Return the [X, Y] coordinate for the center point of the cell that contains the specified text.  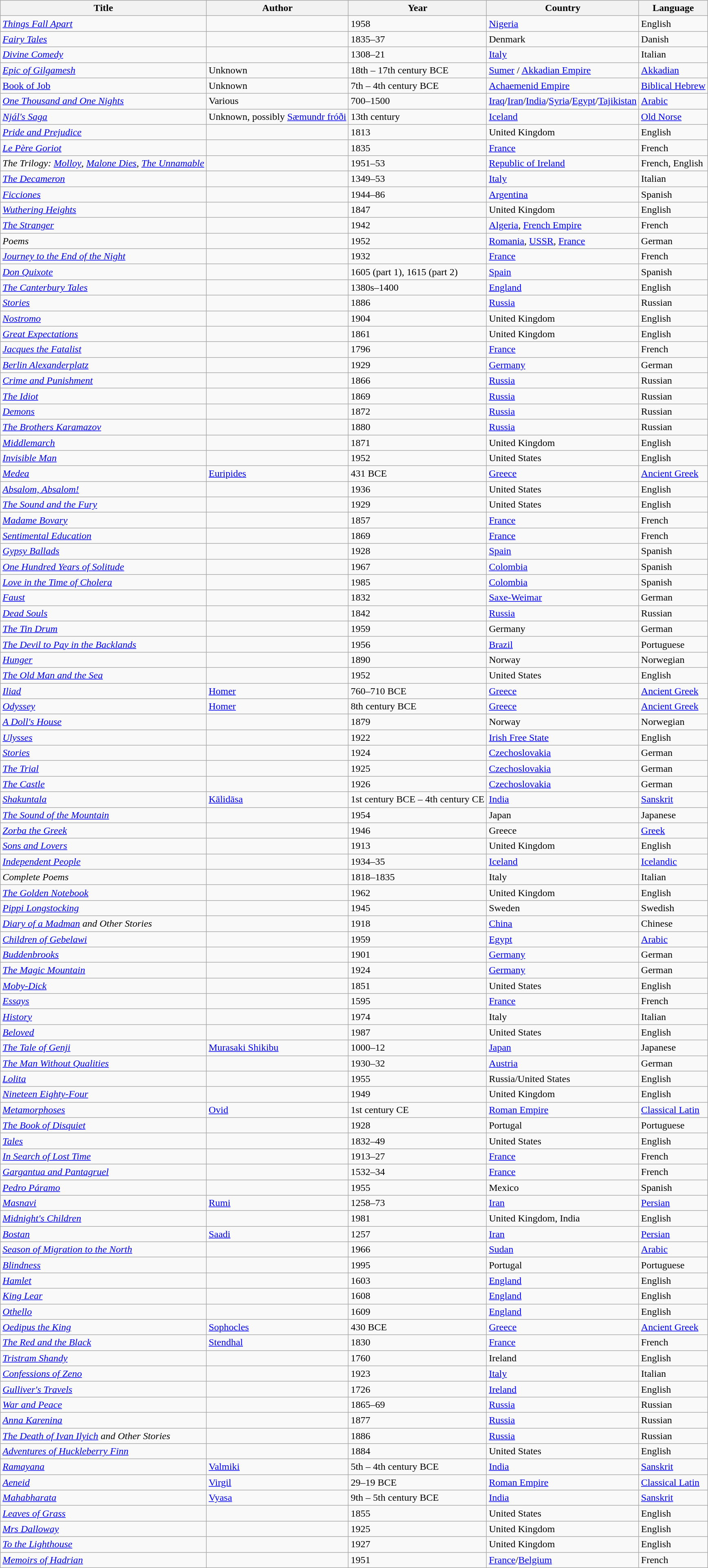
Denmark [562, 39]
Confessions of Zeno [104, 1374]
1890 [417, 660]
Essays [104, 1001]
Ficciones [104, 194]
Virgil [277, 1482]
1949 [417, 1094]
Epic of Gilgamesh [104, 70]
Rumi [277, 1203]
Mahabharata [104, 1498]
The Death of Ivan Ilyich and Other Stories [104, 1435]
Pippi Longstocking [104, 908]
Zorba the Greek [104, 830]
China [562, 923]
1927 [417, 1544]
1855 [417, 1513]
1995 [417, 1265]
1835 [417, 148]
Gulliver's Travels [104, 1389]
Year [417, 8]
1930–32 [417, 1063]
Blindness [104, 1265]
Children of Gebelawi [104, 939]
Adventures of Huckleberry Finn [104, 1451]
Season of Migration to the North [104, 1250]
1981 [417, 1219]
Dead Souls [104, 613]
The Red and the Black [104, 1343]
The Brothers Karamazov [104, 427]
A Doll's House [104, 722]
Beloved [104, 1032]
1932 [417, 256]
Sophocles [277, 1327]
The Sound and the Fury [104, 505]
Moby-Dick [104, 986]
Kālidāsa [277, 799]
French, English [673, 163]
Country [562, 8]
Crime and Punishment [104, 380]
1851 [417, 986]
1796 [417, 349]
1945 [417, 908]
Madame Bovary [104, 520]
The Sound of the Mountain [104, 815]
18th – 17th century BCE [417, 70]
1958 [417, 24]
Ulysses [104, 738]
9th – 5th century BCE [417, 1498]
Buddenbrooks [104, 955]
Independent People [104, 861]
Midnight's Children [104, 1219]
Medea [104, 474]
The Trial [104, 769]
Akkadian [673, 70]
Sumer / Akkadian Empire [562, 70]
1835–37 [417, 39]
Absalom, Absalom! [104, 489]
Title [104, 8]
The Old Man and the Sea [104, 675]
Old Norse [673, 117]
Brazil [562, 644]
United Kingdom, India [562, 1219]
1866 [417, 380]
Saxe-Weimar [562, 598]
Leaves of Grass [104, 1513]
Biblical Hebrew [673, 86]
Romania, USSR, France [562, 241]
760–710 BCE [417, 691]
Wuthering Heights [104, 210]
1926 [417, 784]
Ovid [277, 1110]
Jacques the Fatalist [104, 349]
In Search of Lost Time [104, 1156]
Russia/United States [562, 1079]
1922 [417, 738]
1913 [417, 846]
The Idiot [104, 396]
1877 [417, 1420]
1879 [417, 722]
1st century CE [417, 1110]
1830 [417, 1343]
The Book of Disquiet [104, 1125]
Book of Job [104, 86]
The Canterbury Tales [104, 287]
Memoirs of Hadrian [104, 1560]
Gypsy Ballads [104, 551]
Stendhal [277, 1343]
Language [673, 8]
1918 [417, 923]
Bostan [104, 1234]
Nostromo [104, 318]
1904 [417, 318]
Mexico [562, 1188]
8th century BCE [417, 707]
1308–21 [417, 55]
Republic of Ireland [562, 163]
Tales [104, 1141]
1934–35 [417, 861]
One Thousand and One Nights [104, 101]
29–19 BCE [417, 1482]
1349–53 [417, 179]
To the Lighthouse [104, 1544]
1760 [417, 1358]
1532–34 [417, 1172]
1954 [417, 815]
Journey to the End of the Night [104, 256]
431 BCE [417, 474]
Irish Free State [562, 738]
Pedro Páramo [104, 1188]
430 BCE [417, 1327]
Aeneid [104, 1482]
Odyssey [104, 707]
Mrs Dalloway [104, 1529]
Berlin Alexanderplatz [104, 365]
Sentimental Education [104, 536]
Euripides [277, 474]
Njál's Saga [104, 117]
1608 [417, 1296]
Faust [104, 598]
1951–53 [417, 163]
Valmiki [277, 1467]
Love in the Time of Cholera [104, 582]
1603 [417, 1281]
1st century BCE – 4th century CE [417, 799]
1832–49 [417, 1141]
Achaemenid Empire [562, 86]
1857 [417, 520]
1987 [417, 1032]
Sons and Lovers [104, 846]
1946 [417, 830]
Various [277, 101]
1832 [417, 598]
13th century [417, 117]
1956 [417, 644]
7th – 4th century BCE [417, 86]
The Tin Drum [104, 629]
War and Peace [104, 1405]
The Trilogy: Molloy, Malone Dies, The Unnamable [104, 163]
Nineteen Eighty-Four [104, 1094]
1847 [417, 210]
1609 [417, 1312]
Fairy Tales [104, 39]
Shakuntala [104, 799]
Things Fall Apart [104, 24]
The Devil to Pay in the Backlands [104, 644]
Demons [104, 411]
Unknown, possibly Sæmundr fróði [277, 117]
The Castle [104, 784]
France/Belgium [562, 1560]
The Man Without Qualities [104, 1063]
1257 [417, 1234]
Metamorphoses [104, 1110]
Sudan [562, 1250]
Middlemarch [104, 442]
1861 [417, 334]
History [104, 1017]
Anna Karenina [104, 1420]
1871 [417, 442]
Egypt [562, 939]
Hamlet [104, 1281]
1258–73 [417, 1203]
Complete Poems [104, 877]
Greek [673, 830]
1872 [417, 411]
The Stranger [104, 225]
Oedipus the King [104, 1327]
1595 [417, 1001]
1966 [417, 1250]
1974 [417, 1017]
1923 [417, 1374]
Gargantua and Pantagruel [104, 1172]
Ramayana [104, 1467]
1951 [417, 1560]
1842 [417, 613]
The Decameron [104, 179]
1884 [417, 1451]
Othello [104, 1312]
The Tale of Genji [104, 1048]
Saadi [277, 1234]
Divine Comedy [104, 55]
1913–27 [417, 1156]
1000–12 [417, 1048]
1726 [417, 1389]
Murasaki Shikibu [277, 1048]
Iraq/Iran/India/Syria/Egypt/Tajikistan [562, 101]
5th – 4th century BCE [417, 1467]
Vyasa [277, 1498]
1936 [417, 489]
Danish [673, 39]
Author [277, 8]
1818–1835 [417, 877]
Argentina [562, 194]
Nigeria [562, 24]
1985 [417, 582]
1380s–1400 [417, 287]
One Hundred Years of Solitude [104, 567]
Icelandic [673, 861]
Diary of a Madman and Other Stories [104, 923]
Poems [104, 241]
1880 [417, 427]
1813 [417, 132]
1942 [417, 225]
Don Quixote [104, 272]
Austria [562, 1063]
Iliad [104, 691]
1901 [417, 955]
1962 [417, 892]
Algeria, French Empire [562, 225]
The Magic Mountain [104, 970]
Tristram Shandy [104, 1358]
The Golden Notebook [104, 892]
Sweden [562, 908]
King Lear [104, 1296]
700–1500 [417, 101]
1944–86 [417, 194]
1605 (part 1), 1615 (part 2) [417, 272]
Masnavi [104, 1203]
Lolita [104, 1079]
Great Expectations [104, 334]
Chinese [673, 923]
Hunger [104, 660]
1865–69 [417, 1405]
Invisible Man [104, 458]
Pride and Prejudice [104, 132]
Le Père Goriot [104, 148]
1967 [417, 567]
Swedish [673, 908]
